Detect which cell encompasses the target text, then output its (x, y) center coordinate. 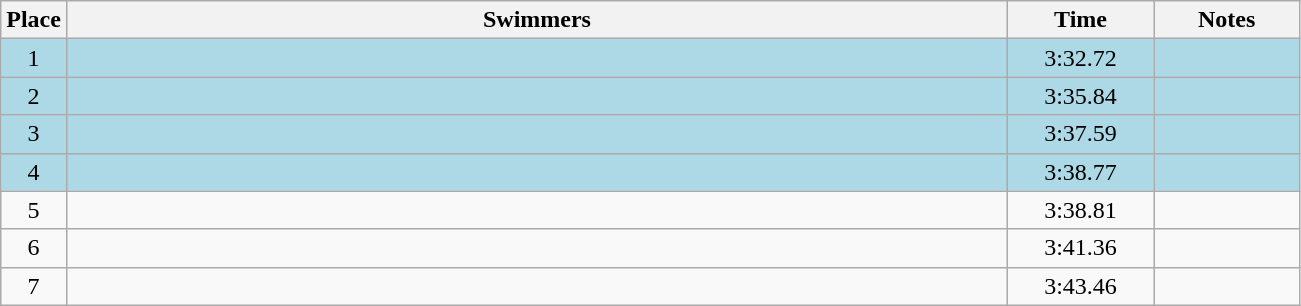
3:35.84 (1081, 96)
3:43.46 (1081, 286)
Notes (1227, 20)
3:32.72 (1081, 58)
5 (34, 210)
2 (34, 96)
3:38.77 (1081, 172)
3:37.59 (1081, 134)
Swimmers (536, 20)
Time (1081, 20)
7 (34, 286)
3 (34, 134)
3:41.36 (1081, 248)
4 (34, 172)
3:38.81 (1081, 210)
Place (34, 20)
6 (34, 248)
1 (34, 58)
